Search for the cell housing the specified text and yield its [x, y] center coordinate. 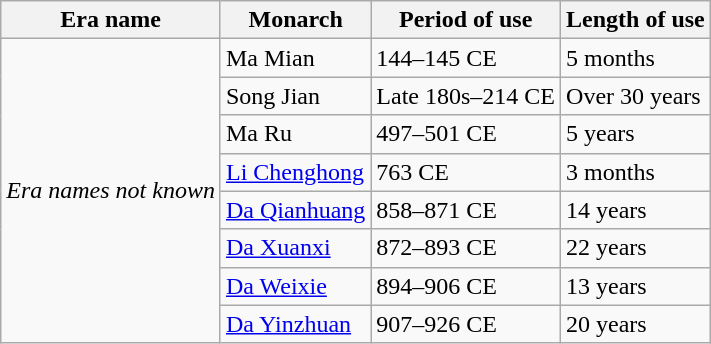
Over 30 years [636, 96]
Da Xuanxi [295, 248]
Period of use [466, 20]
144–145 CE [466, 58]
Length of use [636, 20]
497–501 CE [466, 134]
5 years [636, 134]
Late 180s–214 CE [466, 96]
20 years [636, 324]
3 months [636, 172]
Era name [111, 20]
Da Yinzhuan [295, 324]
Ma Ru [295, 134]
14 years [636, 210]
5 months [636, 58]
Ma Mian [295, 58]
907–926 CE [466, 324]
894–906 CE [466, 286]
Da Qianhuang [295, 210]
858–871 CE [466, 210]
Song Jian [295, 96]
13 years [636, 286]
872–893 CE [466, 248]
763 CE [466, 172]
Era names not known [111, 191]
Monarch [295, 20]
22 years [636, 248]
Li Chenghong [295, 172]
Da Weixie [295, 286]
